From the cell containing the given text, extract its center point as (x, y) coordinate. 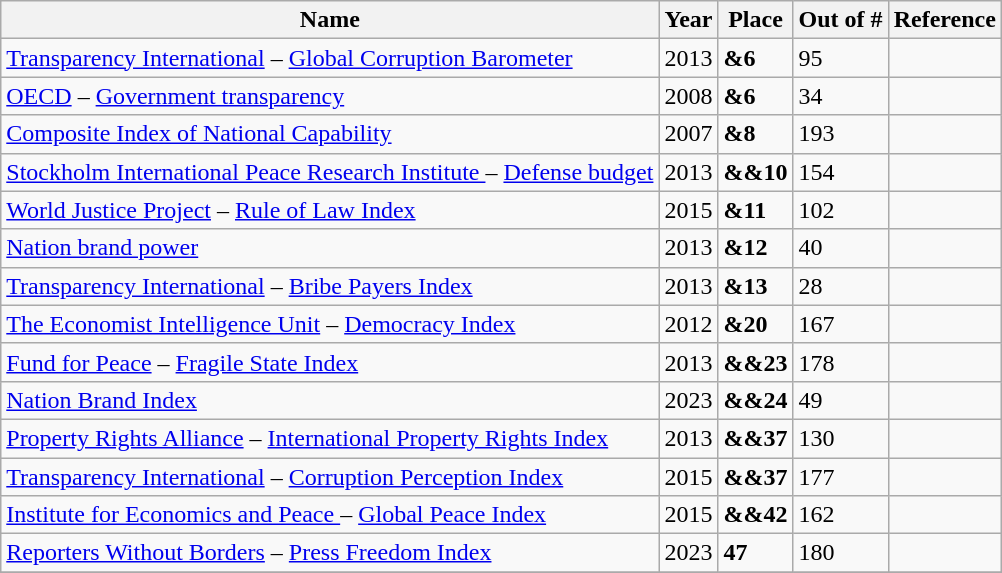
162 (840, 515)
&20 (756, 324)
Stockholm International Peace Research Institute – Defense budget (330, 172)
34 (840, 96)
95 (840, 58)
167 (840, 324)
&8 (756, 134)
180 (840, 553)
World Justice Project – Rule of Law Index (330, 210)
154 (840, 172)
Reference (944, 20)
Transparency International – Bribe Payers Index (330, 286)
2008 (688, 96)
130 (840, 438)
40 (840, 248)
&&42 (756, 515)
102 (840, 210)
&13 (756, 286)
&&23 (756, 362)
&&10 (756, 172)
49 (840, 400)
Reporters Without Borders – Press Freedom Index (330, 553)
Property Rights Alliance – International Property Rights Index (330, 438)
193 (840, 134)
2007 (688, 134)
Composite Index of National Capability (330, 134)
Transparency International – Global Corruption Barometer (330, 58)
2012 (688, 324)
Year (688, 20)
178 (840, 362)
OECD – Government transparency (330, 96)
Institute for Economics and Peace – Global Peace Index (330, 515)
177 (840, 477)
Out of # (840, 20)
47 (756, 553)
Place (756, 20)
Nation Brand Index (330, 400)
Nation brand power (330, 248)
&11 (756, 210)
28 (840, 286)
Fund for Peace – Fragile State Index (330, 362)
Name (330, 20)
The Economist Intelligence Unit – Democracy Index (330, 324)
&12 (756, 248)
Transparency International – Corruption Perception Index (330, 477)
&&24 (756, 400)
